Detect which cell encompasses the target text, then output its [X, Y] center coordinate. 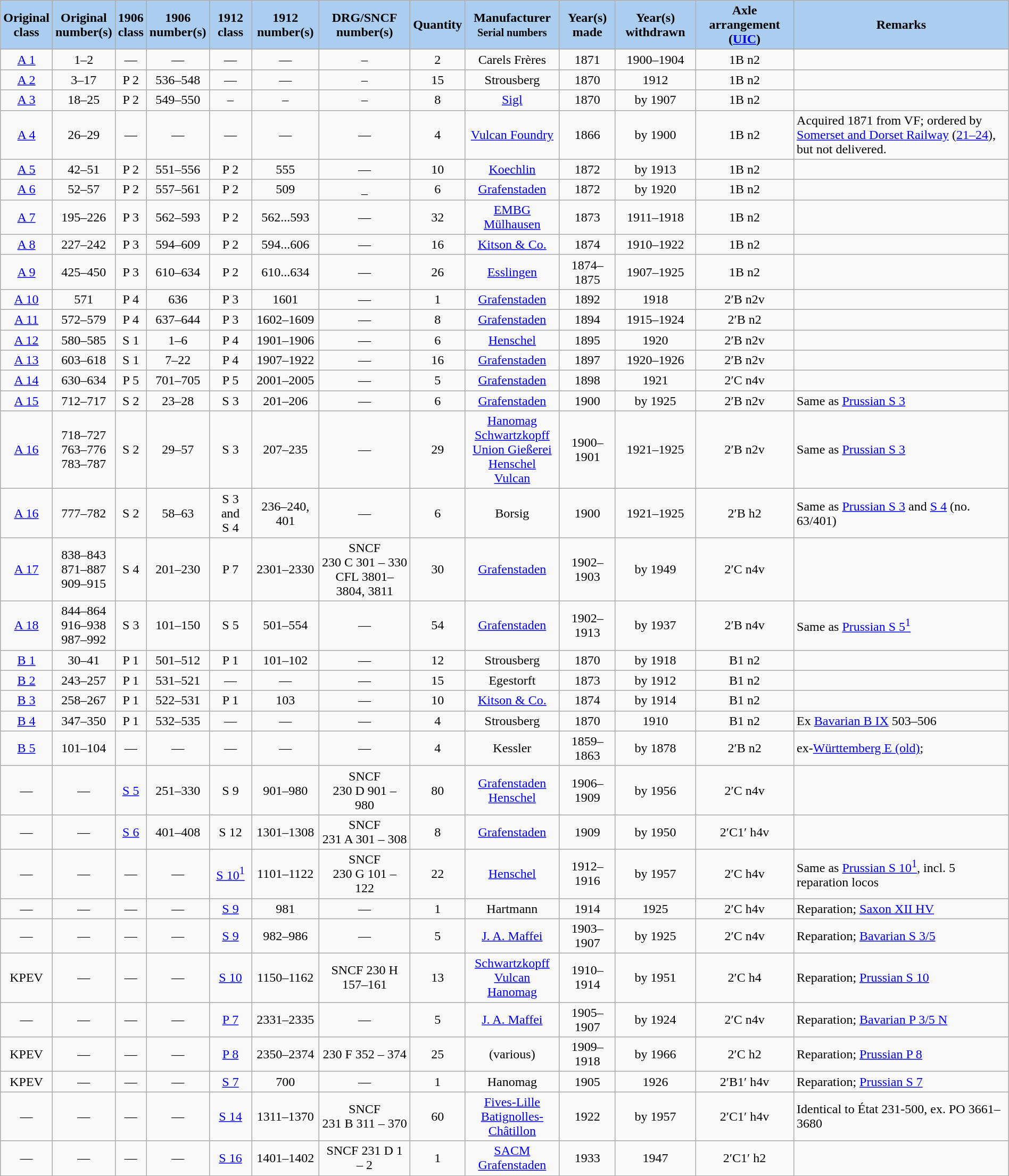
by 1900 [655, 135]
(various) [512, 1054]
551–556 [178, 169]
by 1914 [655, 701]
1301–1308 [285, 832]
ex-Württemberg E (old); [902, 749]
by 1950 [655, 832]
700 [285, 1082]
54 [437, 626]
712–717 [84, 401]
982–986 [285, 936]
S 3 and S 4 [230, 513]
P 8 [230, 1054]
1914 [588, 909]
Reparation; Prussian S 7 [902, 1082]
201–230 [178, 570]
GrafenstadenHenschel [512, 790]
243–257 [84, 680]
1902–1903 [588, 570]
Same as Prussian S 3 and S 4 (no. 63/401) [902, 513]
594–609 [178, 244]
1–2 [84, 60]
101–102 [285, 660]
18–25 [84, 100]
by 1924 [655, 1020]
1907–1925 [655, 272]
1905 [588, 1082]
2301–2330 [285, 570]
549–550 [178, 100]
13 [437, 978]
1925 [655, 909]
by 1878 [655, 749]
1101–1122 [285, 874]
Identical to État 231-500, ex. PO 3661–3680 [902, 1116]
636 [178, 299]
2′B n4v [745, 626]
103 [285, 701]
Reparation; Bavarian S 3/5 [902, 936]
1894 [588, 319]
1910 [655, 721]
A 10 [27, 299]
201–206 [285, 401]
1905–1907 [588, 1020]
by 1913 [655, 169]
1900–1901 [588, 450]
S 12 [230, 832]
Originalnumber(s) [84, 25]
A 3 [27, 100]
501–554 [285, 626]
1906–1909 [588, 790]
610...634 [285, 272]
1602–1609 [285, 319]
A 6 [27, 190]
SNCF 231 A 301 – 308 [364, 832]
1933 [588, 1158]
29–57 [178, 450]
Year(s) made [588, 25]
1912 [655, 80]
347–350 [84, 721]
Same as Prussian S 101, incl. 5 reparation locos [902, 874]
838–843871–887909–915 [84, 570]
1947 [655, 1158]
1918 [655, 299]
A 1 [27, 60]
A 18 [27, 626]
ManufacturerSerial numbers [512, 25]
536–548 [178, 80]
236–240, 401 [285, 513]
B 4 [27, 721]
1859–1863 [588, 749]
901–980 [285, 790]
227–242 [84, 244]
1912–1916 [588, 874]
610–634 [178, 272]
30 [437, 570]
SNCF 230 G 101 – 122 [364, 874]
Reparation; Prussian S 10 [902, 978]
SNCF 230 H 157–161 [364, 978]
B 5 [27, 749]
26–29 [84, 135]
52–57 [84, 190]
S 10 [230, 978]
1912class [230, 25]
981 [285, 909]
Axle arrangement (UIC) [745, 25]
1906class [131, 25]
Reparation; Bavarian P 3/5 N [902, 1020]
22 [437, 874]
844–864916–938987–992 [84, 626]
S 4 [131, 570]
Sigl [512, 100]
29 [437, 450]
1920 [655, 340]
23–28 [178, 401]
2 [437, 60]
EMBG Mülhausen [512, 217]
562–593 [178, 217]
SNCF 231 B 311 – 370 [364, 1116]
SNCF 230 D 901 – 980 [364, 790]
A 12 [27, 340]
32 [437, 217]
26 [437, 272]
401–408 [178, 832]
S 7 [230, 1082]
425–450 [84, 272]
A 15 [27, 401]
1901–1906 [285, 340]
_ [364, 190]
A 5 [27, 169]
531–521 [178, 680]
Acquired 1871 from VF; ordered by Somerset and Dorset Railway (21–24), but not delivered. [902, 135]
251–330 [178, 790]
1906number(s) [178, 25]
1915–1924 [655, 319]
Esslingen [512, 272]
1874–1875 [588, 272]
by 1907 [655, 100]
A 8 [27, 244]
1921 [655, 381]
2′B1′ h4v [745, 1082]
2331–2335 [285, 1020]
A 17 [27, 570]
1897 [588, 360]
1895 [588, 340]
1–6 [178, 340]
Originalclass [27, 25]
Koechlin [512, 169]
2001–2005 [285, 381]
A 4 [27, 135]
1903–1907 [588, 936]
A 7 [27, 217]
522–531 [178, 701]
Same as Prussian S 51 [902, 626]
2′B h2 [745, 513]
1601 [285, 299]
1900–1904 [655, 60]
SNCF 230 C 301 – 330CFL 3801–3804, 3811 [364, 570]
B 2 [27, 680]
603–618 [84, 360]
25 [437, 1054]
by 1918 [655, 660]
Fives-LilleBatignolles-Châtillon [512, 1116]
58–63 [178, 513]
572–579 [84, 319]
230 F 352 – 374 [364, 1054]
Hartmann [512, 909]
Quantity [437, 25]
30–41 [84, 660]
SchwartzkopffVulcanHanomag [512, 978]
A 13 [27, 360]
Vulcan Foundry [512, 135]
by 1937 [655, 626]
42–51 [84, 169]
by 1951 [655, 978]
509 [285, 190]
by 1966 [655, 1054]
2′C h4 [745, 978]
1907–1922 [285, 360]
562...593 [285, 217]
1902–1913 [588, 626]
1920–1926 [655, 360]
701–705 [178, 381]
1311–1370 [285, 1116]
Year(s) withdrawn [655, 25]
1911–1918 [655, 217]
1866 [588, 135]
630–634 [84, 381]
2350–2374 [285, 1054]
2′C1′ h2 [745, 1158]
Reparation; Saxon XII HV [902, 909]
1912number(s) [285, 25]
Hanomag [512, 1082]
Ex Bavarian B IX 503–506 [902, 721]
532–535 [178, 721]
1909–1918 [588, 1054]
Kessler [512, 749]
HanomagSchwartzkopffUnion GießereiHenschelVulcan [512, 450]
501–512 [178, 660]
101–104 [84, 749]
A 2 [27, 80]
B 1 [27, 660]
by 1912 [655, 680]
1926 [655, 1082]
A 11 [27, 319]
207–235 [285, 450]
Remarks [902, 25]
571 [84, 299]
1898 [588, 381]
A 14 [27, 381]
SNCF 231 D 1 – 2 [364, 1158]
101–150 [178, 626]
1909 [588, 832]
by 1956 [655, 790]
S 6 [131, 832]
by 1920 [655, 190]
Egestorft [512, 680]
718–727763–776783–787 [84, 450]
S 14 [230, 1116]
1150–1162 [285, 978]
2′C h2 [745, 1054]
1892 [588, 299]
557–561 [178, 190]
777–782 [84, 513]
1910–1914 [588, 978]
Borsig [512, 513]
B 3 [27, 701]
60 [437, 1116]
637–644 [178, 319]
1871 [588, 60]
580–585 [84, 340]
1401–1402 [285, 1158]
by 1949 [655, 570]
S 101 [230, 874]
195–226 [84, 217]
1922 [588, 1116]
594...606 [285, 244]
7–22 [178, 360]
Carels Frères [512, 60]
80 [437, 790]
S 16 [230, 1158]
1910–1922 [655, 244]
DRG/SNCF number(s) [364, 25]
258–267 [84, 701]
3–17 [84, 80]
12 [437, 660]
SACM Grafenstaden [512, 1158]
Reparation; Prussian P 8 [902, 1054]
A 9 [27, 272]
555 [285, 169]
